For the text-containing cell, return its midpoint in (X, Y) coordinate format. 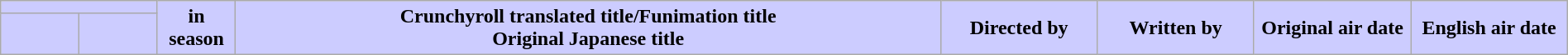
Crunchyroll translated title/Funimation title Original Japanese title (589, 28)
Directed by (1019, 28)
English air date (1489, 28)
Original air date (1331, 28)
Written by (1176, 28)
in season (197, 28)
